Locate the cell with the specified text and output its [X, Y] center coordinate. 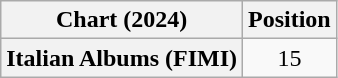
15 [290, 58]
Chart (2024) [122, 20]
Position [290, 20]
Italian Albums (FIMI) [122, 58]
